Identify which cell holds the provided text, then report its [X, Y] central coordinate. 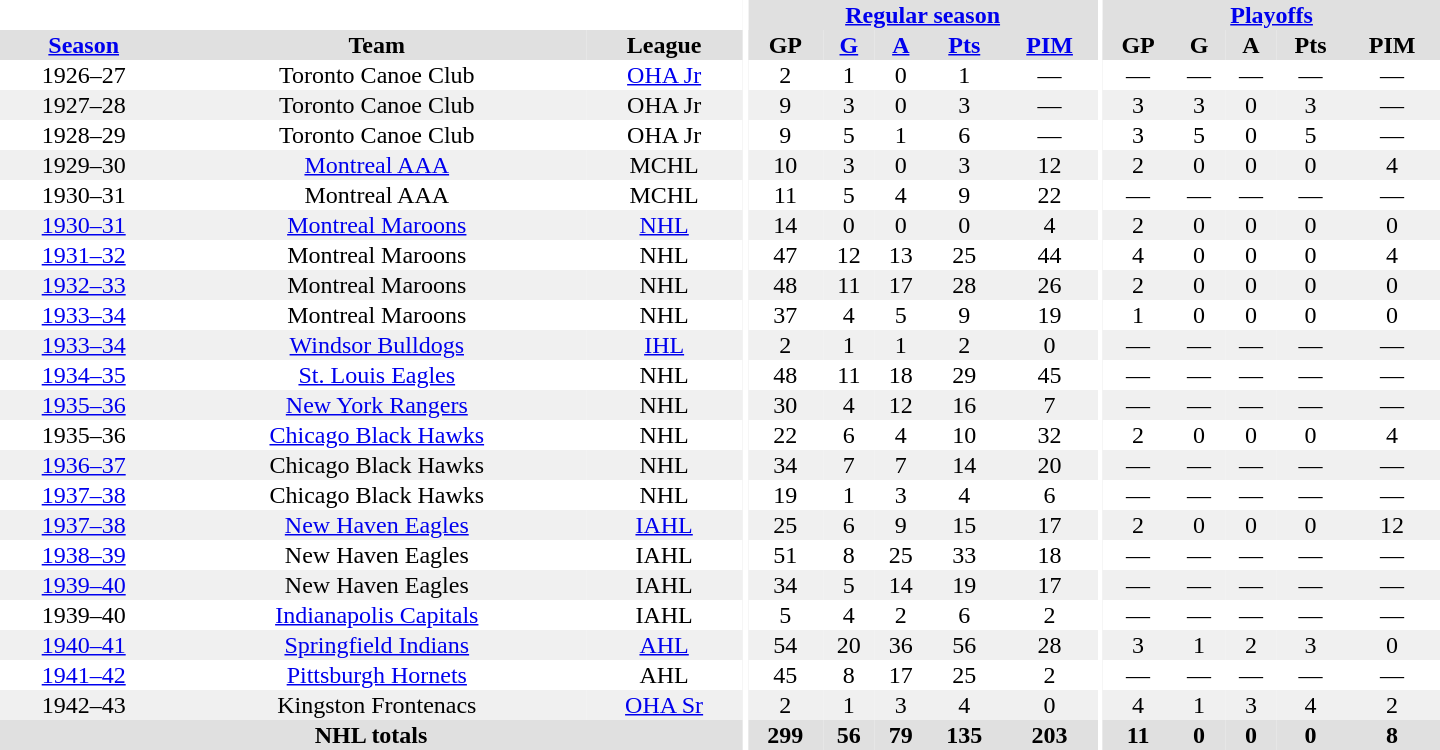
Team [376, 45]
1929–30 [84, 165]
New York Rangers [376, 405]
NHL totals [371, 735]
1936–37 [84, 465]
1927–28 [84, 105]
Indianapolis Capitals [376, 615]
26 [1050, 285]
51 [786, 555]
1942–43 [84, 705]
OHA Sr [664, 705]
13 [901, 255]
299 [786, 735]
1934–35 [84, 375]
33 [964, 555]
1940–41 [84, 645]
1928–29 [84, 135]
47 [786, 255]
203 [1050, 735]
1932–33 [84, 285]
79 [901, 735]
Kingston Frontenacs [376, 705]
37 [786, 315]
1938–39 [84, 555]
44 [1050, 255]
St. Louis Eagles [376, 375]
Pittsburgh Hornets [376, 675]
1926–27 [84, 75]
IHL [664, 345]
54 [786, 645]
15 [964, 525]
32 [1050, 435]
League [664, 45]
Springfield Indians [376, 645]
1931–32 [84, 255]
Season [84, 45]
30 [786, 405]
29 [964, 375]
16 [964, 405]
Windsor Bulldogs [376, 345]
36 [901, 645]
135 [964, 735]
Playoffs [1272, 15]
Regular season [923, 15]
1941–42 [84, 675]
